Scan for the cell matching the given text and deliver its [x, y] coordinate at center. 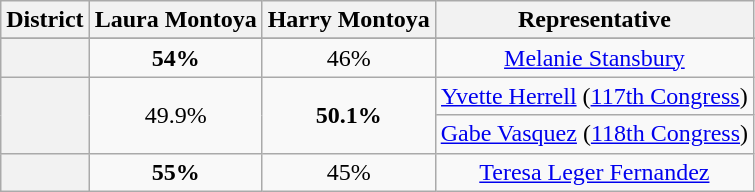
45% [348, 172]
District [45, 20]
55% [176, 172]
46% [348, 58]
Melanie Stansbury [594, 58]
Teresa Leger Fernandez [594, 172]
Representative [594, 20]
Harry Montoya [348, 20]
Gabe Vasquez (118th Congress) [594, 134]
50.1% [348, 115]
Laura Montoya [176, 20]
54% [176, 58]
Yvette Herrell (117th Congress) [594, 96]
49.9% [176, 115]
